For the text-containing cell, return its midpoint in (x, y) coordinate format. 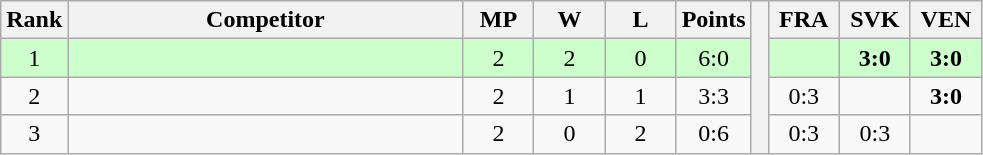
SVK (874, 20)
Points (714, 20)
VEN (946, 20)
FRA (804, 20)
Rank (34, 20)
Competitor (266, 20)
6:0 (714, 58)
L (640, 20)
3 (34, 134)
W (570, 20)
0:6 (714, 134)
3:3 (714, 96)
MP (498, 20)
